Return the [x, y] coordinate for the center point of the cell that contains the specified text.  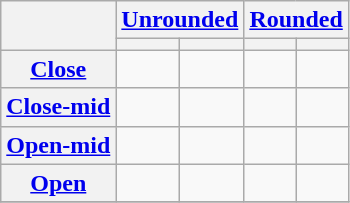
Close-mid [58, 107]
Open-mid [58, 145]
Unrounded [180, 20]
Close [58, 69]
Rounded [296, 20]
Open [58, 183]
